Pinpoint the cell where the given text exists, returning its [x, y] midpoint coordinate. 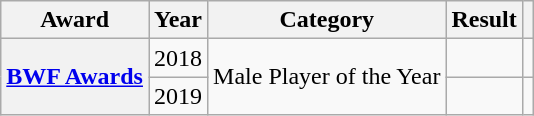
2018 [178, 58]
Male Player of the Year [327, 77]
Year [178, 20]
Result [484, 20]
Award [75, 20]
BWF Awards [75, 77]
2019 [178, 96]
Category [327, 20]
